Locate the cell with the specified text and output its [X, Y] center coordinate. 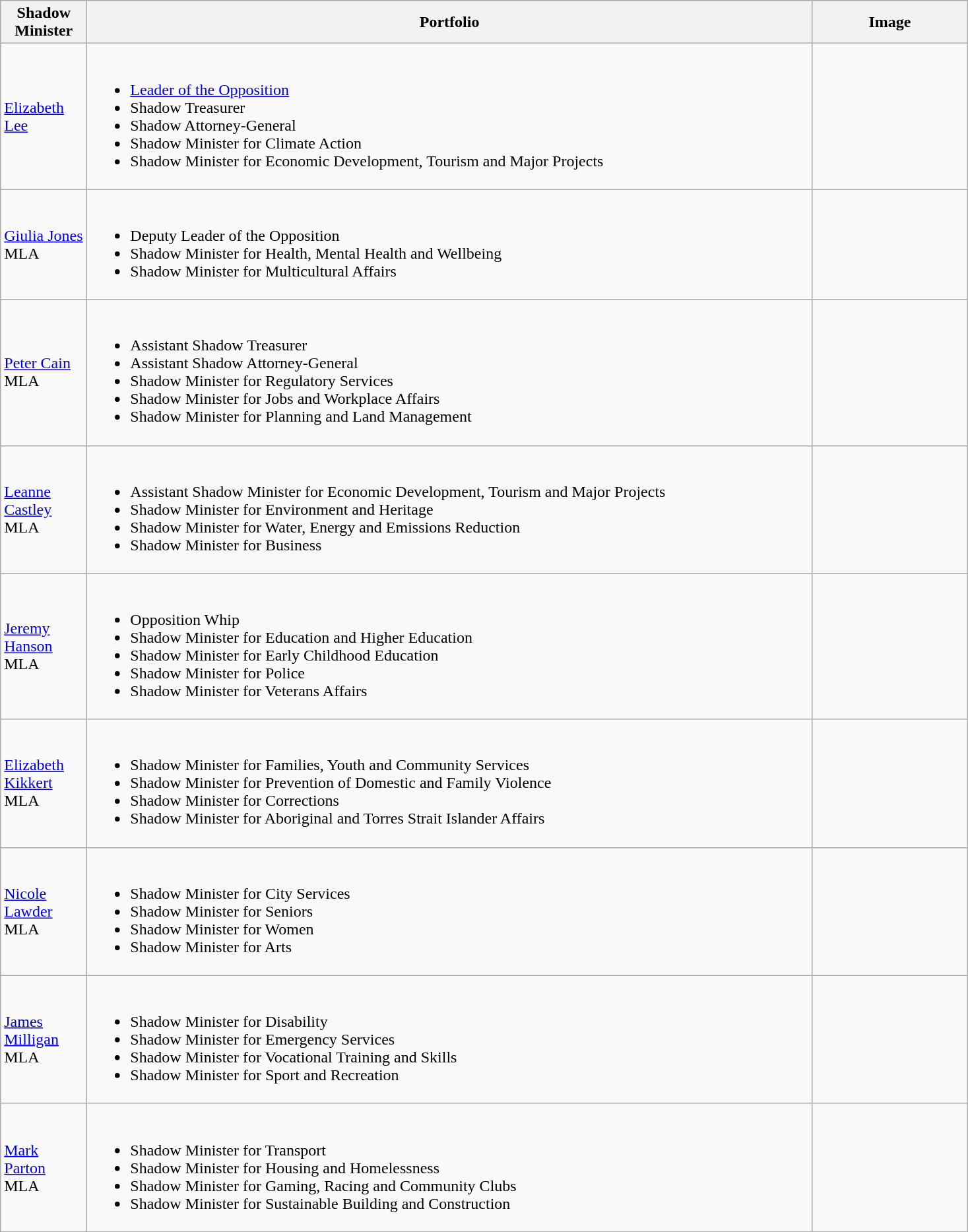
Deputy Leader of the OppositionShadow Minister for Health, Mental Health and WellbeingShadow Minister for Multicultural Affairs [450, 244]
James Milligan MLA [44, 1039]
Peter Cain MLA [44, 372]
Mark Parton MLA [44, 1167]
Shadow Minister [44, 22]
Leanne Castley MLA [44, 509]
Elizabeth Kikkert MLA [44, 783]
Shadow Minister for City ServicesShadow Minister for SeniorsShadow Minister for WomenShadow Minister for Arts [450, 911]
Jeremy Hanson MLA [44, 647]
Elizabeth Lee [44, 116]
Nicole Lawder MLA [44, 911]
Portfolio [450, 22]
Giulia Jones MLA [44, 244]
Image [889, 22]
